Capture the cell that displays the provided text and extract its [x, y] central coordinate. 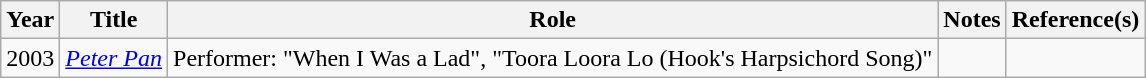
Reference(s) [1076, 20]
Performer: "When I Was a Lad", "Toora Loora Lo (Hook's Harpsichord Song)" [553, 58]
Role [553, 20]
2003 [30, 58]
Year [30, 20]
Peter Pan [114, 58]
Notes [972, 20]
Title [114, 20]
